Return [x, y] of the center of cell containing provided text 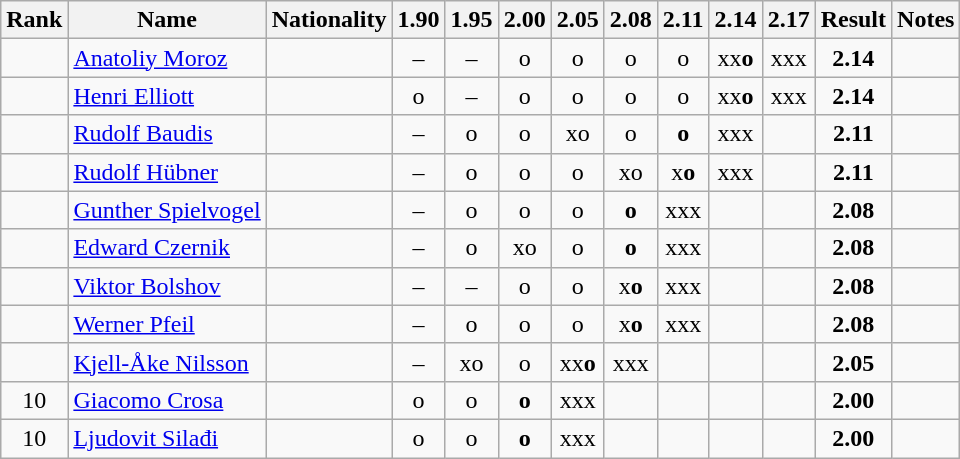
Werner Pfeil [167, 324]
2.17 [788, 20]
Rudolf Hübner [167, 172]
Gunther Spielvogel [167, 210]
Ljudovit Silađi [167, 438]
Name [167, 20]
Nationality [329, 20]
Kjell-Åke Nilsson [167, 362]
Notes [926, 20]
Edward Czernik [167, 248]
Result [853, 20]
1.95 [472, 20]
Giacomo Crosa [167, 400]
Rank [34, 20]
Rudolf Baudis [167, 134]
Viktor Bolshov [167, 286]
1.90 [418, 20]
Henri Elliott [167, 96]
Anatoliy Moroz [167, 58]
